Determine the [X, Y] coordinate at the center of the cell enclosing the given text.  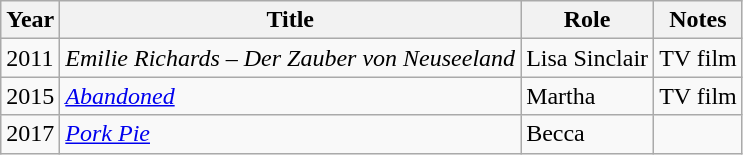
Role [588, 20]
Year [30, 20]
Pork Pie [290, 134]
2011 [30, 58]
2017 [30, 134]
Title [290, 20]
Emilie Richards – Der Zauber von Neuseeland [290, 58]
2015 [30, 96]
Becca [588, 134]
Abandoned [290, 96]
Notes [698, 20]
Martha [588, 96]
Lisa Sinclair [588, 58]
